Return the (X, Y) coordinate for the center point of the cell that contains the specified text.  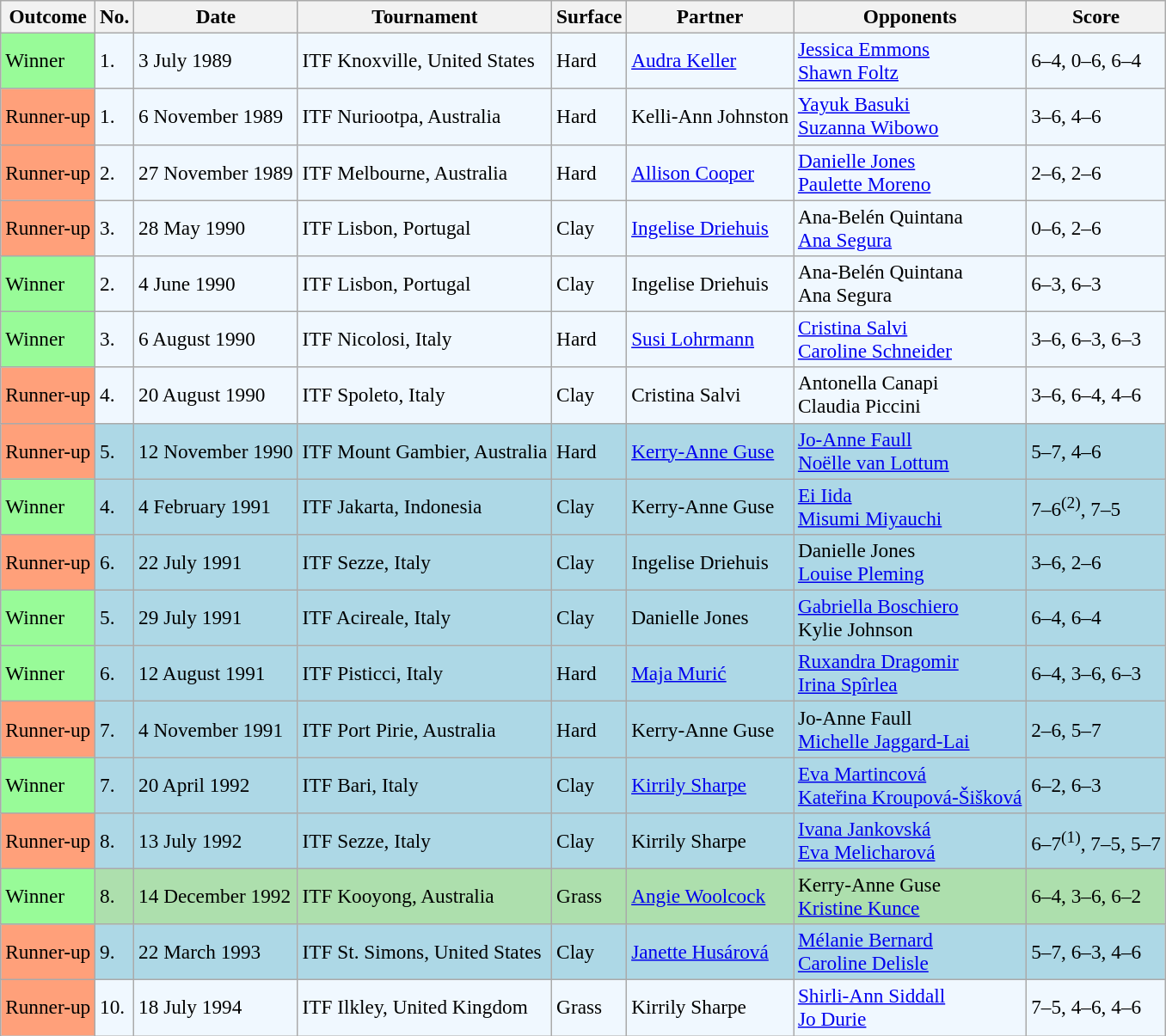
9. (115, 953)
28 May 1990 (216, 227)
Partner (710, 16)
Mélanie Bernard Caroline Delisle (910, 953)
ITF Ilkley, United Kingdom (425, 1008)
Angie Woolcock (710, 896)
29 July 1991 (216, 617)
12 November 1990 (216, 451)
3–6, 4–6 (1095, 117)
Ivana Jankovská Eva Melicharová (910, 841)
6–4, 3–6, 6–3 (1095, 674)
22 March 1993 (216, 953)
3–6, 6–4, 4–6 (1095, 395)
Jo-Anne Faull Noëlle van Lottum (910, 451)
Shirli-Ann Siddall Jo Durie (910, 1008)
22 July 1991 (216, 562)
3–6, 6–3, 6–3 (1095, 339)
5–7, 4–6 (1095, 451)
6 August 1990 (216, 339)
ITF Nicolosi, Italy (425, 339)
4 November 1991 (216, 729)
6–3, 6–3 (1095, 284)
Opponents (910, 16)
Audra Keller (710, 60)
20 August 1990 (216, 395)
ITF Acireale, Italy (425, 617)
27 November 1989 (216, 172)
Susi Lohrmann (710, 339)
No. (115, 16)
Eva Martincová Kateřina Kroupová-Šišková (910, 784)
6–4, 0–6, 6–4 (1095, 60)
14 December 1992 (216, 896)
ITF Melbourne, Australia (425, 172)
4 February 1991 (216, 506)
ITF Nuriootpa, Australia (425, 117)
Score (1095, 16)
Surface (590, 16)
Yayuk Basuki Suzanna Wibowo (910, 117)
4 June 1990 (216, 284)
Danielle Jones Louise Pleming (910, 562)
ITF Knoxville, United States (425, 60)
Maja Murić (710, 674)
Outcome (48, 16)
ITF Pisticci, Italy (425, 674)
Jo-Anne Faull Michelle Jaggard-Lai (910, 729)
Cristina Salvi Caroline Schneider (910, 339)
0–6, 2–6 (1095, 227)
ITF Port Pirie, Australia (425, 729)
Gabriella Boschiero Kylie Johnson (910, 617)
6 November 1989 (216, 117)
Tournament (425, 16)
Danielle Jones Paulette Moreno (910, 172)
ITF Spoleto, Italy (425, 395)
2–6, 5–7 (1095, 729)
6–4, 6–4 (1095, 617)
6–7(1), 7–5, 5–7 (1095, 841)
Antonella Canapi Claudia Piccini (910, 395)
20 April 1992 (216, 784)
7–6(2), 7–5 (1095, 506)
10. (115, 1008)
Ruxandra Dragomir Irina Spîrlea (910, 674)
ITF Mount Gambier, Australia (425, 451)
7–5, 4–6, 4–6 (1095, 1008)
6–2, 6–3 (1095, 784)
Date (216, 16)
Kerry-Anne Guse Kristine Kunce (910, 896)
3–6, 2–6 (1095, 562)
13 July 1992 (216, 841)
Cristina Salvi (710, 395)
5–7, 6–3, 4–6 (1095, 953)
2–6, 2–6 (1095, 172)
ITF St. Simons, United States (425, 953)
3 July 1989 (216, 60)
6–4, 3–6, 6–2 (1095, 896)
ITF Bari, Italy (425, 784)
Ei Iida Misumi Miyauchi (910, 506)
Jessica Emmons Shawn Foltz (910, 60)
Allison Cooper (710, 172)
ITF Kooyong, Australia (425, 896)
Danielle Jones (710, 617)
ITF Jakarta, Indonesia (425, 506)
18 July 1994 (216, 1008)
12 August 1991 (216, 674)
Kelli-Ann Johnston (710, 117)
Janette Husárová (710, 953)
